Identify which cell holds the provided text, then report its [x, y] central coordinate. 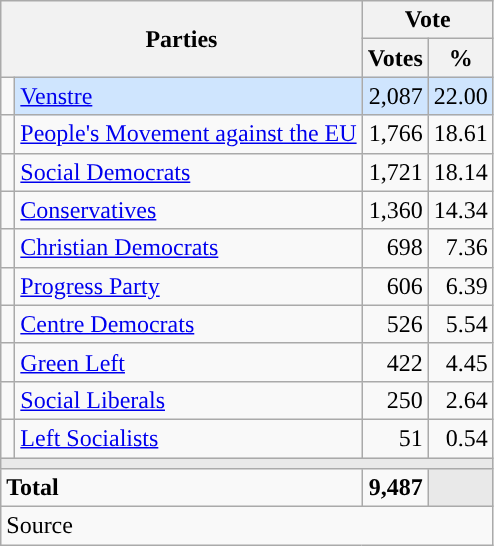
0.54 [460, 438]
Social Liberals [188, 400]
% [460, 58]
250 [395, 400]
14.34 [460, 210]
1,721 [395, 172]
422 [395, 362]
9,487 [395, 488]
2.64 [460, 400]
People's Movement against the EU [188, 134]
51 [395, 438]
5.54 [460, 324]
4.45 [460, 362]
18.61 [460, 134]
Vote [428, 20]
Green Left [188, 362]
Social Democrats [188, 172]
Centre Democrats [188, 324]
Total [182, 488]
Progress Party [188, 286]
Conservatives [188, 210]
526 [395, 324]
18.14 [460, 172]
Source [248, 526]
Christian Democrats [188, 248]
22.00 [460, 96]
Parties [182, 39]
2,087 [395, 96]
1,360 [395, 210]
Votes [395, 58]
698 [395, 248]
606 [395, 286]
1,766 [395, 134]
6.39 [460, 286]
Venstre [188, 96]
Left Socialists [188, 438]
7.36 [460, 248]
